Return the [x, y] coordinate for the center point of the cell that contains the specified text.  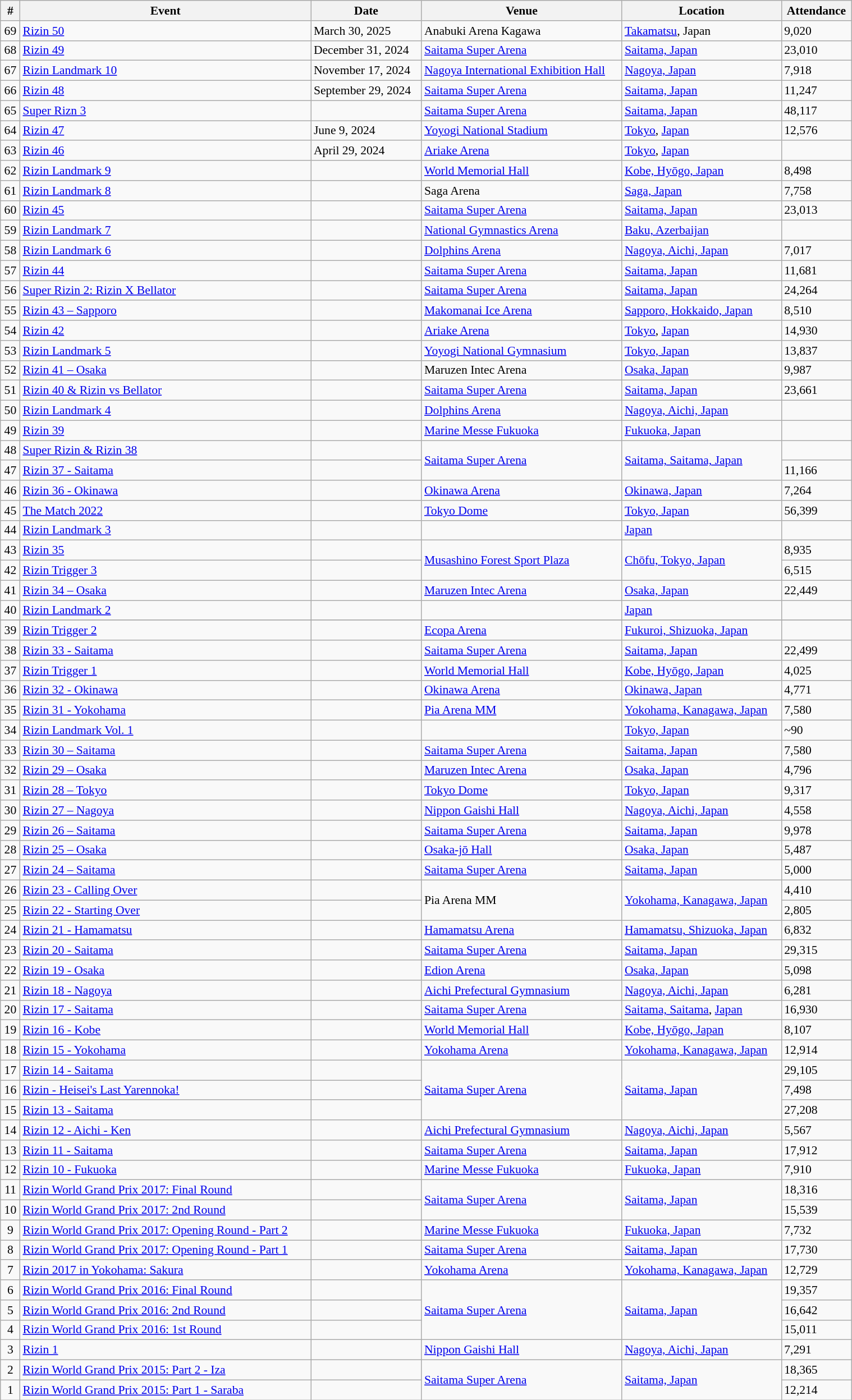
Rizin 19 - Osaka [165, 970]
Rizin 1 [165, 1350]
Super Rizn 3 [165, 111]
7,732 [816, 1230]
23 [10, 950]
6 [10, 1290]
Rizin Trigger 3 [165, 570]
7,291 [816, 1350]
Rizin 41 – Osaka [165, 370]
18,316 [816, 1190]
22,449 [816, 590]
41 [10, 590]
11,166 [816, 470]
Rizin Landmark 4 [165, 410]
46 [10, 490]
15,539 [816, 1210]
Saga, Japan [702, 190]
30 [10, 810]
Rizin Landmark 10 [165, 71]
51 [10, 391]
Rizin World Grand Prix 2015: Part 2 - Iza [165, 1370]
55 [10, 310]
29,105 [816, 1070]
2 [10, 1370]
5,567 [816, 1130]
44 [10, 530]
7,498 [816, 1090]
2,805 [816, 910]
Rizin 33 - Saitama [165, 650]
Rizin 44 [165, 270]
5,000 [816, 870]
Rizin Landmark 7 [165, 231]
9,317 [816, 790]
47 [10, 470]
61 [10, 190]
4,796 [816, 770]
Rizin 36 - Okinawa [165, 490]
5,487 [816, 850]
Rizin 39 [165, 430]
Rizin Trigger 1 [165, 670]
11 [10, 1190]
Location [702, 11]
17,730 [816, 1250]
8 [10, 1250]
Rizin 50 [165, 30]
11,681 [816, 270]
Rizin World Grand Prix 2017: Final Round [165, 1190]
Rizin 12 - Aichi - Ken [165, 1130]
Rizin 42 [165, 331]
57 [10, 270]
58 [10, 250]
63 [10, 150]
38 [10, 650]
1 [10, 1390]
14 [10, 1130]
Rizin 35 [165, 550]
4 [10, 1330]
Makomanai Ice Arena [522, 310]
8,510 [816, 310]
Venue [522, 11]
68 [10, 51]
23,661 [816, 391]
42 [10, 570]
67 [10, 71]
Rizin 14 - Saitama [165, 1070]
7,017 [816, 250]
4,410 [816, 890]
Rizin 43 – Sapporo [165, 310]
23,013 [816, 210]
National Gymnastics Arena [522, 231]
69 [10, 30]
35 [10, 710]
March 30, 2025 [366, 30]
52 [10, 370]
19,357 [816, 1290]
Rizin 16 - Kobe [165, 1030]
21 [10, 990]
66 [10, 90]
11,247 [816, 90]
36 [10, 690]
37 [10, 670]
23,010 [816, 51]
43 [10, 550]
Rizin 34 – Osaka [165, 590]
17,912 [816, 1150]
Anabuki Arena Kagawa [522, 30]
Rizin 28 – Tokyo [165, 790]
Rizin 23 - Calling Over [165, 890]
18 [10, 1050]
Nagoya International Exhibition Hall [522, 71]
Rizin 21 - Hamamatsu [165, 930]
64 [10, 130]
10 [10, 1210]
Rizin 25 – Osaka [165, 850]
Attendance [816, 11]
48,117 [816, 111]
12,576 [816, 130]
22,499 [816, 650]
Rizin 26 – Saitama [165, 830]
5,098 [816, 970]
Edion Arena [522, 970]
45 [10, 510]
28 [10, 850]
5 [10, 1310]
Super Rizin 2: Rizin X Bellator [165, 291]
4,025 [816, 670]
53 [10, 350]
Musashino Forest Sport Plaza [522, 560]
Rizin World Grand Prix 2016: 2nd Round [165, 1310]
20 [10, 1010]
25 [10, 910]
7,918 [816, 71]
24,264 [816, 291]
Rizin World Grand Prix 2017: Opening Round - Part 1 [165, 1250]
27 [10, 870]
16 [10, 1090]
Rizin 31 - Yokohama [165, 710]
Rizin 27 – Nagoya [165, 810]
39 [10, 630]
Rizin 46 [165, 150]
34 [10, 730]
15,011 [816, 1330]
9,987 [816, 370]
12,914 [816, 1050]
12,729 [816, 1270]
Rizin 49 [165, 51]
Rizin Landmark 8 [165, 190]
8,498 [816, 171]
Rizin Landmark 5 [165, 350]
Rizin 20 - Saitama [165, 950]
49 [10, 430]
Rizin 40 & Rizin vs Bellator [165, 391]
Rizin Landmark 9 [165, 171]
Rizin World Grand Prix 2017: Opening Round - Part 2 [165, 1230]
Rizin 30 – Saitama [165, 750]
~90 [816, 730]
59 [10, 231]
Rizin 24 – Saitama [165, 870]
Rizin 17 - Saitama [165, 1010]
Rizin 11 - Saitama [165, 1150]
33 [10, 750]
6,832 [816, 930]
29 [10, 830]
Super Rizin & Rizin 38 [165, 450]
27,208 [816, 1110]
Rizin - Heisei's Last Yarennoka! [165, 1090]
Date [366, 11]
Rizin 13 - Saitama [165, 1110]
Rizin World Grand Prix 2016: Final Round [165, 1290]
62 [10, 171]
12 [10, 1170]
Osaka-jō Hall [522, 850]
Rizin 15 - Yokohama [165, 1050]
Baku, Azerbaijan [702, 231]
Rizin 37 - Saitama [165, 470]
Rizin Landmark 2 [165, 611]
9 [10, 1230]
50 [10, 410]
16,930 [816, 1010]
Rizin World Grand Prix 2016: 1st Round [165, 1330]
56 [10, 291]
Takamatsu, Japan [702, 30]
Sapporo, Hokkaido, Japan [702, 310]
13 [10, 1150]
6,515 [816, 570]
40 [10, 611]
32 [10, 770]
14,930 [816, 331]
September 29, 2024 [366, 90]
Rizin Trigger 2 [165, 630]
7,910 [816, 1170]
Rizin 29 – Osaka [165, 770]
4,771 [816, 690]
Ecopa Arena [522, 630]
56,399 [816, 510]
9,978 [816, 830]
Rizin 48 [165, 90]
June 9, 2024 [366, 130]
Rizin Landmark 3 [165, 530]
Rizin World Grand Prix 2017: 2nd Round [165, 1210]
9,020 [816, 30]
29,315 [816, 950]
Rizin World Grand Prix 2015: Part 1 - Saraba [165, 1390]
3 [10, 1350]
6,281 [816, 990]
Event [165, 11]
Yoyogi National Stadium [522, 130]
The Match 2022 [165, 510]
48 [10, 450]
Yoyogi National Gymnasium [522, 350]
8,107 [816, 1030]
Rizin 22 - Starting Over [165, 910]
Rizin 47 [165, 130]
31 [10, 790]
8,935 [816, 550]
19 [10, 1030]
Hamamatsu Arena [522, 930]
April 29, 2024 [366, 150]
18,365 [816, 1370]
Fukuroi, Shizuoka, Japan [702, 630]
Rizin Landmark 6 [165, 250]
December 31, 2024 [366, 51]
24 [10, 930]
November 17, 2024 [366, 71]
Rizin 2017 in Yokohama: Sakura [165, 1270]
Hamamatsu, Shizuoka, Japan [702, 930]
Chōfu, Tokyo, Japan [702, 560]
12,214 [816, 1390]
Rizin 10 - Fukuoka [165, 1170]
7 [10, 1270]
22 [10, 970]
7,758 [816, 190]
26 [10, 890]
Rizin 32 - Okinawa [165, 690]
Rizin 45 [165, 210]
60 [10, 210]
Rizin 18 - Nagoya [165, 990]
Nagoya, Japan [702, 71]
Rizin Landmark Vol. 1 [165, 730]
16,642 [816, 1310]
54 [10, 331]
17 [10, 1070]
4,558 [816, 810]
7,264 [816, 490]
65 [10, 111]
Saga Arena [522, 190]
15 [10, 1110]
13,837 [816, 350]
# [10, 11]
